Identify which cell holds the provided text, then report its [X, Y] central coordinate. 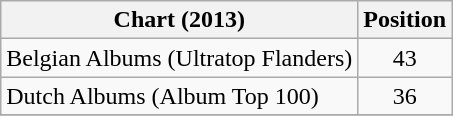
Position [405, 20]
36 [405, 96]
Dutch Albums (Album Top 100) [180, 96]
Chart (2013) [180, 20]
43 [405, 58]
Belgian Albums (Ultratop Flanders) [180, 58]
